Capture the cell that displays the provided text and extract its (X, Y) central coordinate. 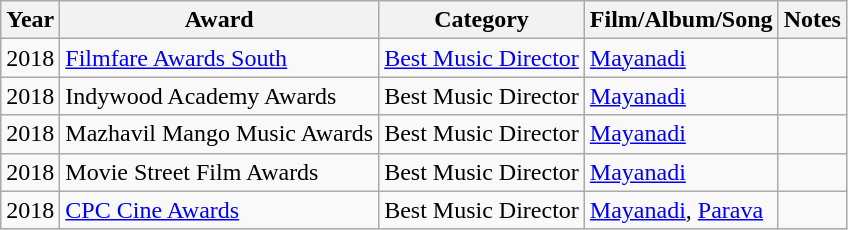
Movie Street Film Awards (220, 172)
CPC Cine Awards (220, 210)
Year (30, 20)
Category (482, 20)
Film/Album/Song (681, 20)
Award (220, 20)
Filmfare Awards South (220, 58)
Mazhavil Mango Music Awards (220, 134)
Indywood Academy Awards (220, 96)
Mayanadi, Parava (681, 210)
Notes (812, 20)
